Extract the [x, y] coordinate from the center of the cell holding the provided text.  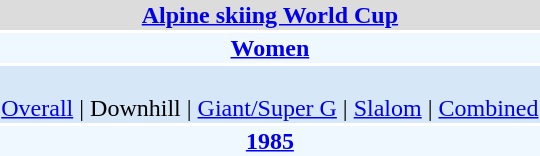
Overall | Downhill | Giant/Super G | Slalom | Combined [270, 94]
Alpine skiing World Cup [270, 15]
1985 [270, 141]
Women [270, 48]
